Search for the cell housing the specified text and yield its (x, y) center coordinate. 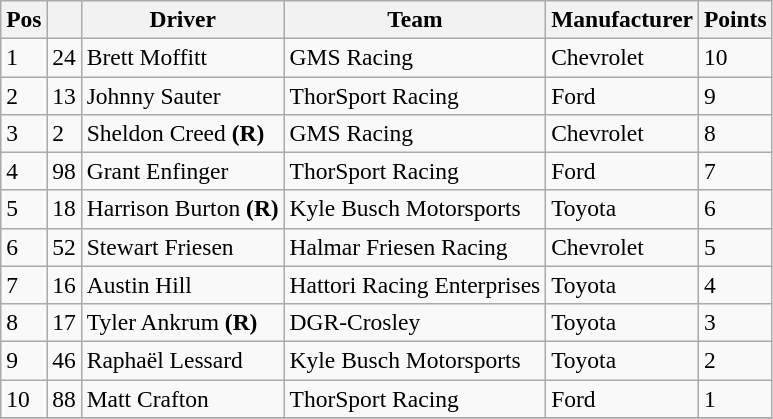
Manufacturer (622, 19)
DGR-Crosley (415, 322)
Team (415, 19)
13 (64, 95)
Stewart Friesen (182, 247)
Raphaël Lessard (182, 360)
Johnny Sauter (182, 95)
Matt Crafton (182, 398)
98 (64, 171)
88 (64, 398)
Pos (24, 19)
Harrison Burton (R) (182, 209)
Brett Moffitt (182, 57)
46 (64, 360)
Austin Hill (182, 285)
Points (735, 19)
52 (64, 247)
17 (64, 322)
Driver (182, 19)
18 (64, 209)
Sheldon Creed (R) (182, 133)
Tyler Ankrum (R) (182, 322)
16 (64, 285)
Halmar Friesen Racing (415, 247)
Grant Enfinger (182, 171)
Hattori Racing Enterprises (415, 285)
24 (64, 57)
